Return [X, Y] of the center of cell containing provided text 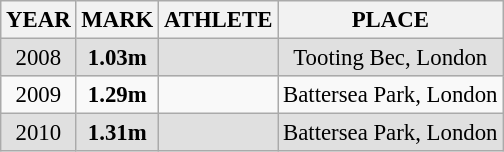
1.31m [118, 133]
ATHLETE [218, 20]
1.29m [118, 95]
PLACE [390, 20]
Tooting Bec, London [390, 58]
2008 [38, 58]
MARK [118, 20]
1.03m [118, 58]
2010 [38, 133]
YEAR [38, 20]
2009 [38, 95]
